Pinpoint the cell where the given text exists, returning its (x, y) midpoint coordinate. 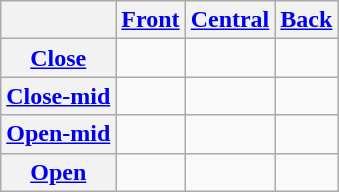
Close-mid (58, 96)
Central (230, 20)
Front (150, 20)
Open (58, 172)
Back (306, 20)
Open-mid (58, 134)
Close (58, 58)
